Scan for the cell matching the given text and deliver its [x, y] coordinate at center. 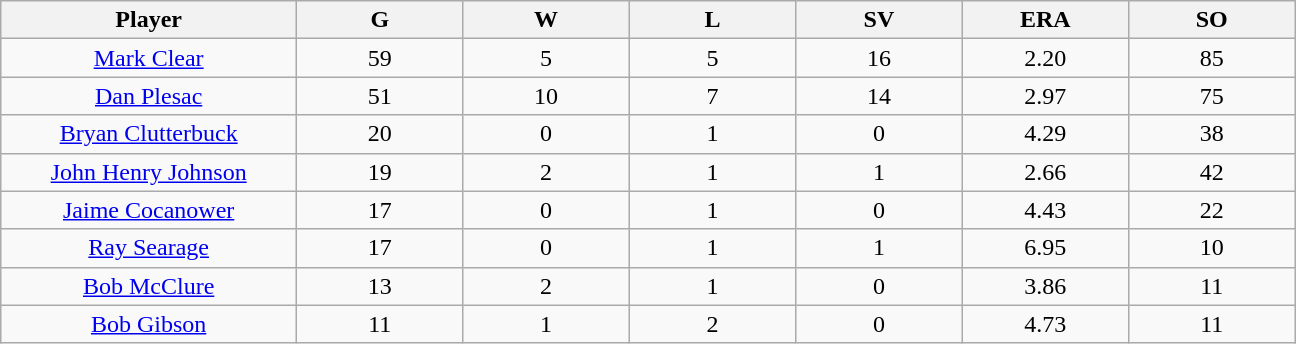
Dan Plesac [149, 96]
85 [1211, 58]
SV [879, 20]
L [712, 20]
2.66 [1045, 172]
7 [712, 96]
Bob Gibson [149, 324]
3.86 [1045, 286]
2.20 [1045, 58]
Bryan Clutterbuck [149, 134]
W [546, 20]
51 [380, 96]
Ray Searage [149, 248]
Mark Clear [149, 58]
59 [380, 58]
19 [380, 172]
G [380, 20]
75 [1211, 96]
SO [1211, 20]
4.73 [1045, 324]
4.43 [1045, 210]
14 [879, 96]
38 [1211, 134]
2.97 [1045, 96]
John Henry Johnson [149, 172]
Player [149, 20]
6.95 [1045, 248]
13 [380, 286]
Bob McClure [149, 286]
16 [879, 58]
20 [380, 134]
42 [1211, 172]
22 [1211, 210]
Jaime Cocanower [149, 210]
ERA [1045, 20]
4.29 [1045, 134]
